Pinpoint the cell where the given text exists, returning its [x, y] midpoint coordinate. 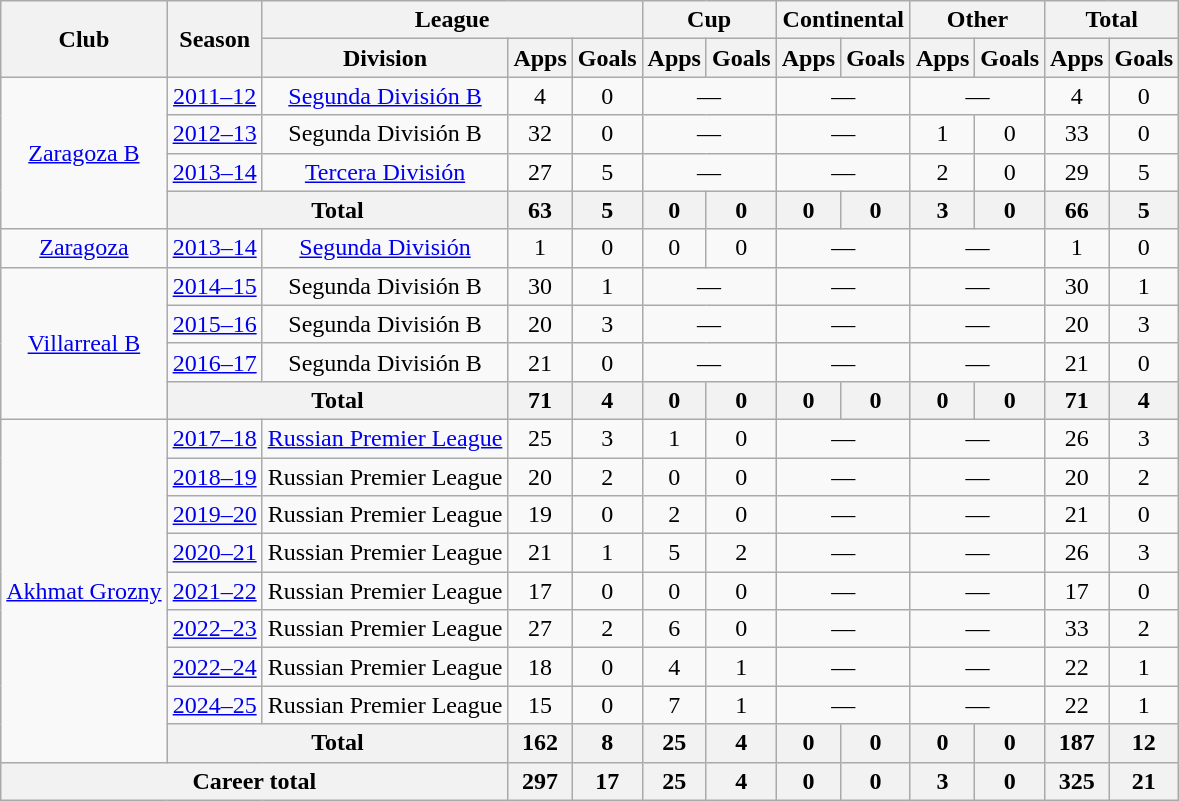
Tercera División [385, 172]
2016–17 [214, 362]
325 [1077, 781]
66 [1077, 210]
2017–18 [214, 438]
2022–24 [214, 667]
2024–25 [214, 705]
Other [977, 20]
Akhmat Grozny [84, 590]
8 [607, 743]
Zaragoza B [84, 153]
2014–15 [214, 286]
Villarreal B [84, 343]
2012–13 [214, 134]
297 [540, 781]
2011–12 [214, 96]
162 [540, 743]
Club [84, 39]
18 [540, 667]
League [452, 20]
187 [1077, 743]
Division [385, 58]
12 [1144, 743]
Segunda División [385, 248]
29 [1077, 172]
Cup [709, 20]
32 [540, 134]
2018–19 [214, 477]
2022–23 [214, 629]
2019–20 [214, 515]
7 [674, 705]
2015–16 [214, 324]
Zaragoza [84, 248]
Continental [843, 20]
Career total [254, 781]
63 [540, 210]
19 [540, 515]
2021–22 [214, 591]
15 [540, 705]
2020–21 [214, 553]
Season [214, 39]
6 [674, 629]
